Search for the cell housing the specified text and yield its (X, Y) center coordinate. 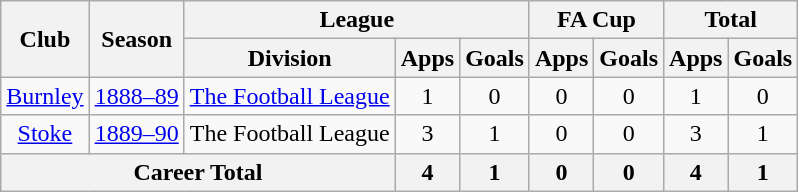
Total (731, 20)
Stoke (45, 134)
Season (136, 39)
Club (45, 39)
FA Cup (596, 20)
1888–89 (136, 96)
League (356, 20)
Division (290, 58)
1889–90 (136, 134)
Career Total (198, 172)
Burnley (45, 96)
